Find where the given text appears and provide that cell's center as [x, y] coordinate. 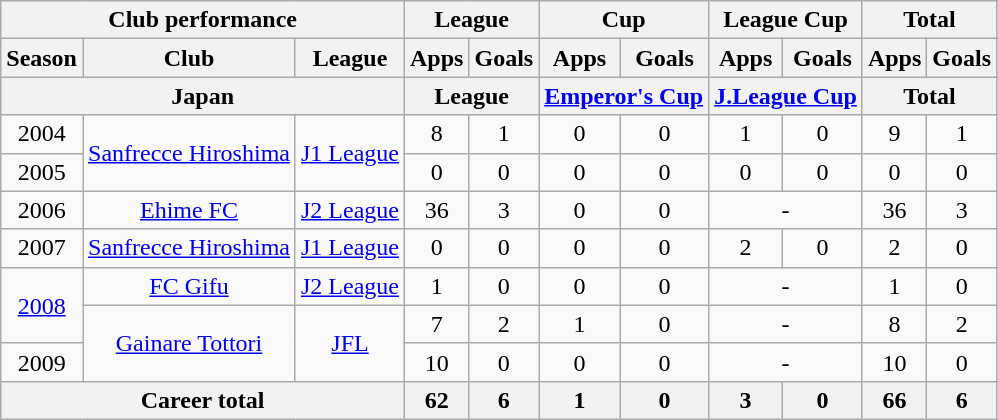
2009 [42, 362]
66 [894, 400]
League Cup [786, 20]
Emperor's Cup [624, 96]
7 [437, 324]
Club [188, 58]
2005 [42, 172]
2007 [42, 248]
FC Gifu [188, 286]
9 [894, 134]
Ehime FC [188, 210]
Cup [624, 20]
Career total [203, 400]
Club performance [203, 20]
2006 [42, 210]
Japan [203, 96]
Season [42, 58]
2004 [42, 134]
J.League Cup [786, 96]
2008 [42, 305]
JFL [350, 343]
62 [437, 400]
Gainare Tottori [188, 343]
